Locate the cell with the specified text and output its [X, Y] center coordinate. 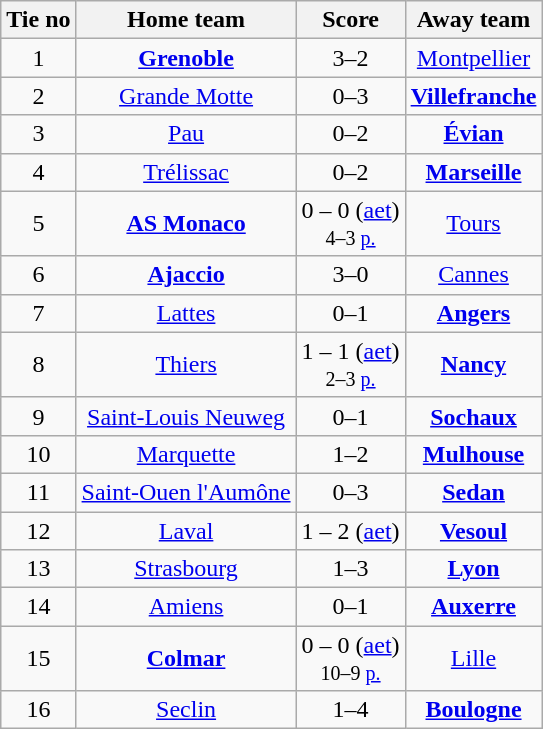
Away team [474, 20]
0 – 0 (aet)4–3 p. [350, 224]
Ajaccio [186, 275]
Cannes [474, 275]
3–2 [350, 58]
14 [38, 607]
Tours [474, 224]
1–4 [350, 710]
Home team [186, 20]
Saint-Ouen l'Aumône [186, 492]
Trélissac [186, 172]
2 [38, 96]
3–0 [350, 275]
AS Monaco [186, 224]
13 [38, 569]
Laval [186, 531]
Lattes [186, 313]
1 – 1 (aet)2–3 p. [350, 364]
Nancy [474, 364]
Angers [474, 313]
9 [38, 416]
6 [38, 275]
1–3 [350, 569]
Score [350, 20]
5 [38, 224]
Vesoul [474, 531]
Pau [186, 134]
Villefranche [474, 96]
Seclin [186, 710]
Saint-Louis Neuweg [186, 416]
Auxerre [474, 607]
Boulogne [474, 710]
Colmar [186, 658]
Lille [474, 658]
Montpellier [474, 58]
Amiens [186, 607]
Mulhouse [474, 454]
Grenoble [186, 58]
Évian [474, 134]
Grande Motte [186, 96]
11 [38, 492]
15 [38, 658]
1 [38, 58]
Marseille [474, 172]
1–2 [350, 454]
8 [38, 364]
Lyon [474, 569]
Strasbourg [186, 569]
4 [38, 172]
3 [38, 134]
Thiers [186, 364]
Sedan [474, 492]
Marquette [186, 454]
7 [38, 313]
16 [38, 710]
12 [38, 531]
1 – 2 (aet) [350, 531]
0 – 0 (aet)10–9 p. [350, 658]
10 [38, 454]
Tie no [38, 20]
Sochaux [474, 416]
